Output the [X, Y] coordinate of the center of the cell containing the given text.  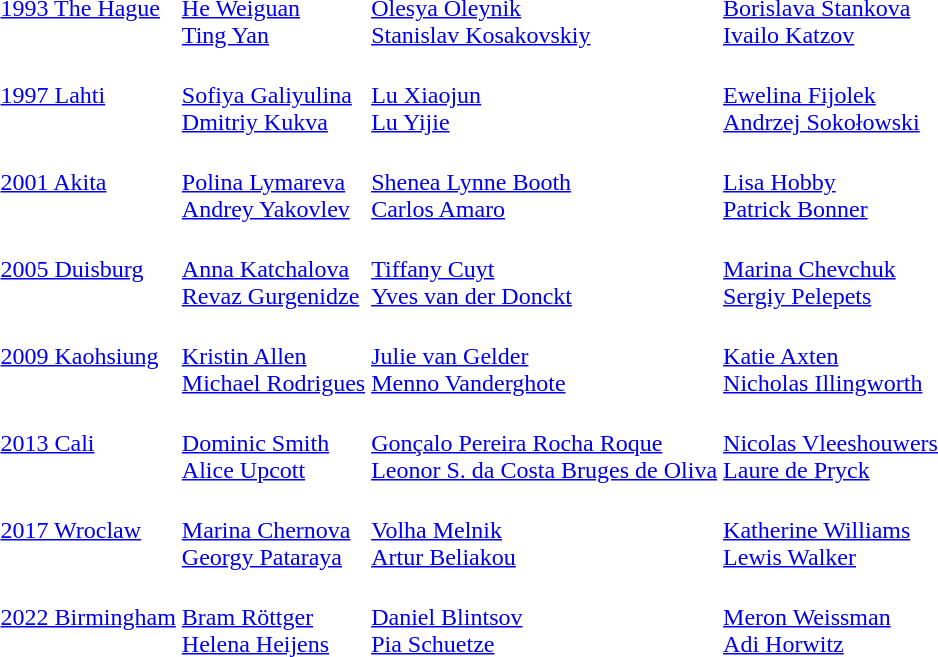
Julie van GelderMenno Vanderghote [544, 356]
Lu XiaojunLu Yijie [544, 95]
Dominic SmithAlice Upcott [273, 443]
Tiffany CuytYves van der Donckt [544, 269]
Gonçalo Pereira Rocha RoqueLeonor S. da Costa Bruges de Oliva [544, 443]
Polina LymarevaAndrey Yakovlev [273, 182]
Anna KatchalovaRevaz Gurgenidze [273, 269]
Shenea Lynne BoothCarlos Amaro [544, 182]
Sofiya GaliyulinaDmitriy Kukva [273, 95]
Volha MelnikArtur Beliakou [544, 530]
Kristin AllenMichael Rodrigues [273, 356]
Marina ChernovaGeorgy Pataraya [273, 530]
